Locate the cell with the specified text and output its (x, y) center coordinate. 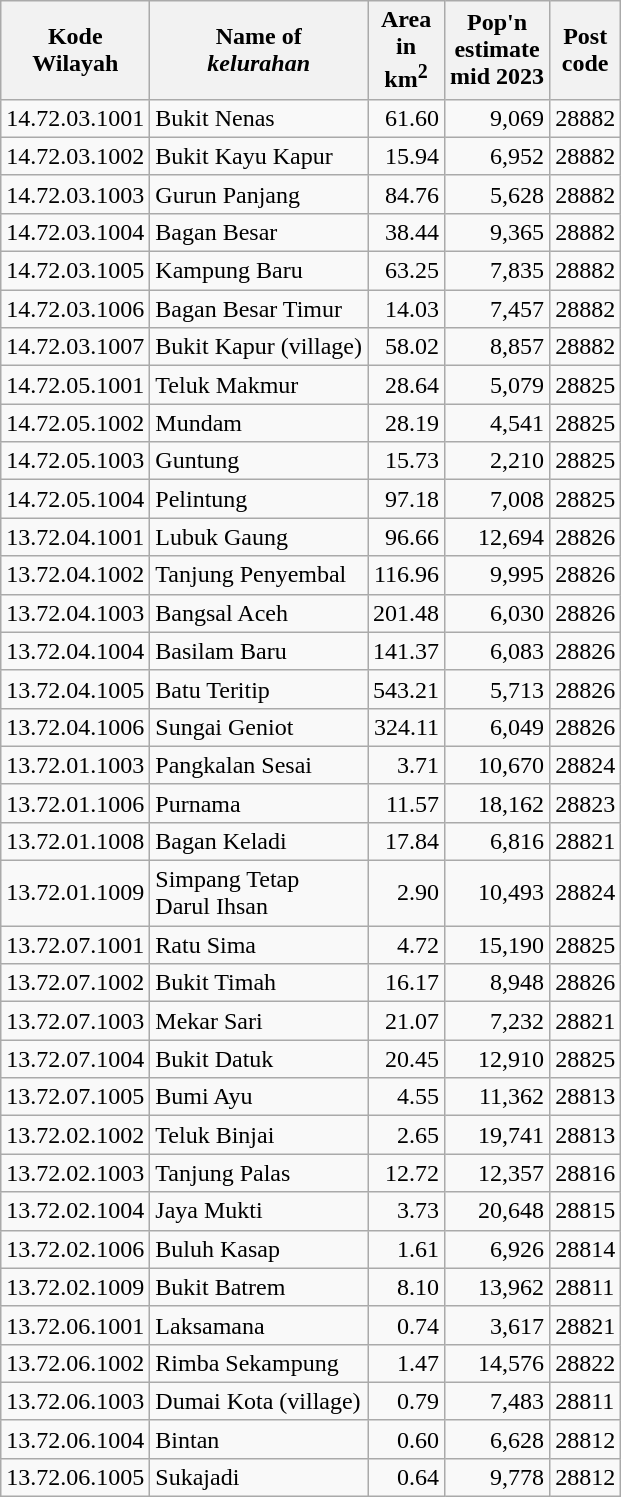
Postcode (586, 50)
12.72 (406, 1173)
28815 (586, 1211)
Kampung Baru (259, 271)
14.72.05.1001 (76, 385)
2,210 (498, 461)
17.84 (406, 841)
2.90 (406, 894)
Bagan Besar (259, 232)
Gurun Panjang (259, 194)
Jaya Mukti (259, 1211)
13.72.04.1006 (76, 727)
Pangkalan Sesai (259, 765)
10,670 (498, 765)
0.60 (406, 1439)
1.47 (406, 1363)
13.72.04.1001 (76, 537)
13.72.02.1004 (76, 1211)
38.44 (406, 232)
84.76 (406, 194)
16.17 (406, 983)
4.55 (406, 1097)
13.72.06.1004 (76, 1439)
3,617 (498, 1325)
14.72.05.1002 (76, 423)
0.64 (406, 1477)
Pop'nestimatemid 2023 (498, 50)
Area in km2 (406, 50)
Bagan Keladi (259, 841)
9,069 (498, 118)
13.72.02.1002 (76, 1135)
28822 (586, 1363)
4.72 (406, 945)
Sukajadi (259, 1477)
Mundam (259, 423)
14.72.03.1002 (76, 156)
9,995 (498, 575)
14.72.05.1003 (76, 461)
13.72.04.1002 (76, 575)
28816 (586, 1173)
15,190 (498, 945)
13.72.04.1004 (76, 651)
Bukit Datuk (259, 1059)
19,741 (498, 1135)
11.57 (406, 803)
12,910 (498, 1059)
14.72.03.1005 (76, 271)
6,049 (498, 727)
Bukit Timah (259, 983)
141.37 (406, 651)
13.72.02.1009 (76, 1287)
Ratu Sima (259, 945)
14.72.03.1007 (76, 347)
Basilam Baru (259, 651)
96.66 (406, 537)
7,457 (498, 309)
61.60 (406, 118)
Teluk Binjai (259, 1135)
Mekar Sari (259, 1021)
116.96 (406, 575)
Bangsal Aceh (259, 613)
13.72.06.1005 (76, 1477)
13.72.07.1002 (76, 983)
13.72.06.1002 (76, 1363)
324.11 (406, 727)
13.72.01.1008 (76, 841)
13.72.01.1009 (76, 894)
201.48 (406, 613)
6,816 (498, 841)
Pelintung (259, 499)
7,232 (498, 1021)
14.72.03.1004 (76, 232)
7,008 (498, 499)
13,962 (498, 1287)
Batu Teritip (259, 689)
2.65 (406, 1135)
15.94 (406, 156)
5,628 (498, 194)
Rimba Sekampung (259, 1363)
4,541 (498, 423)
Bukit Kayu Kapur (259, 156)
7,483 (498, 1401)
21.07 (406, 1021)
13.72.07.1004 (76, 1059)
Teluk Makmur (259, 385)
0.79 (406, 1401)
18,162 (498, 803)
13.72.02.1006 (76, 1249)
Bintan (259, 1439)
9,365 (498, 232)
Lubuk Gaung (259, 537)
1.61 (406, 1249)
28.19 (406, 423)
13.72.02.1003 (76, 1173)
13.72.07.1001 (76, 945)
3.71 (406, 765)
9,778 (498, 1477)
Name ofkelurahan (259, 50)
14.03 (406, 309)
Simpang Tetap Darul Ihsan (259, 894)
Tanjung Penyembal (259, 575)
14.72.03.1006 (76, 309)
28.64 (406, 385)
28814 (586, 1249)
Dumai Kota (village) (259, 1401)
14.72.05.1004 (76, 499)
58.02 (406, 347)
20,648 (498, 1211)
Tanjung Palas (259, 1173)
Bagan Besar Timur (259, 309)
5,713 (498, 689)
15.73 (406, 461)
0.74 (406, 1325)
13.72.01.1006 (76, 803)
6,628 (498, 1439)
3.73 (406, 1211)
13.72.06.1001 (76, 1325)
7,835 (498, 271)
Bukit Batrem (259, 1287)
13.72.04.1003 (76, 613)
12,694 (498, 537)
13.72.04.1005 (76, 689)
6,952 (498, 156)
8.10 (406, 1287)
Guntung (259, 461)
Bukit Kapur (village) (259, 347)
Bumi Ayu (259, 1097)
11,362 (498, 1097)
20.45 (406, 1059)
Kode Wilayah (76, 50)
Bukit Nenas (259, 118)
14,576 (498, 1363)
6,083 (498, 651)
13.72.01.1003 (76, 765)
6,926 (498, 1249)
10,493 (498, 894)
12,357 (498, 1173)
97.18 (406, 499)
Buluh Kasap (259, 1249)
6,030 (498, 613)
8,948 (498, 983)
5,079 (498, 385)
13.72.07.1005 (76, 1097)
Sungai Geniot (259, 727)
543.21 (406, 689)
Purnama (259, 803)
8,857 (498, 347)
28823 (586, 803)
63.25 (406, 271)
13.72.07.1003 (76, 1021)
14.72.03.1001 (76, 118)
14.72.03.1003 (76, 194)
13.72.06.1003 (76, 1401)
Laksamana (259, 1325)
